For the text-containing cell, return its midpoint in [x, y] coordinate format. 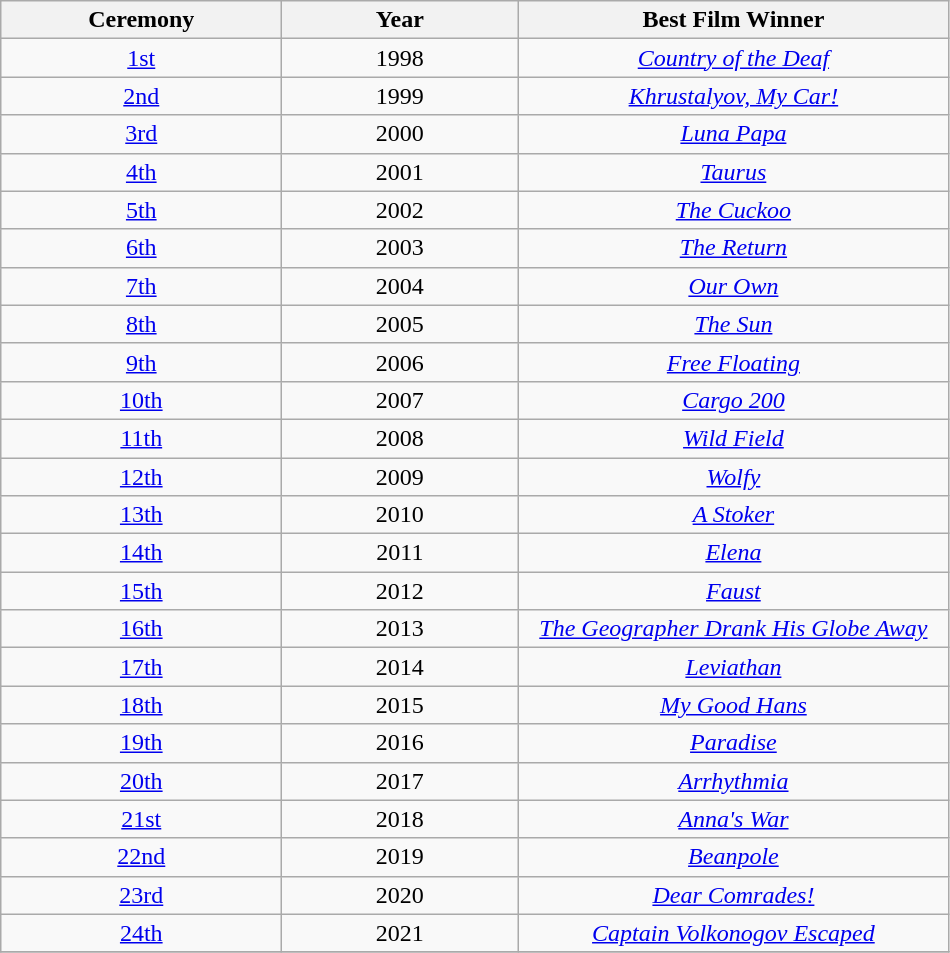
Wild Field [734, 438]
The Cuckoo [734, 210]
Country of the Deaf [734, 58]
20th [142, 781]
A Stoker [734, 515]
2010 [400, 515]
1999 [400, 96]
Faust [734, 591]
Ceremony [142, 20]
Wolfy [734, 477]
17th [142, 667]
14th [142, 553]
5th [142, 210]
2021 [400, 933]
13th [142, 515]
Year [400, 20]
15th [142, 591]
7th [142, 286]
The Return [734, 248]
2017 [400, 781]
Paradise [734, 743]
2001 [400, 172]
The Geographer Drank His Globe Away [734, 629]
21st [142, 819]
2002 [400, 210]
2016 [400, 743]
Taurus [734, 172]
3rd [142, 134]
2019 [400, 857]
Arrhythmia [734, 781]
4th [142, 172]
2020 [400, 895]
2005 [400, 324]
8th [142, 324]
2008 [400, 438]
Khrustalyov, My Car! [734, 96]
22nd [142, 857]
11th [142, 438]
18th [142, 705]
2012 [400, 591]
2011 [400, 553]
6th [142, 248]
My Good Hans [734, 705]
2013 [400, 629]
2009 [400, 477]
24th [142, 933]
Cargo 200 [734, 400]
2018 [400, 819]
The Sun [734, 324]
Our Own [734, 286]
9th [142, 362]
2014 [400, 667]
2006 [400, 362]
23rd [142, 895]
12th [142, 477]
2004 [400, 286]
Elena [734, 553]
Captain Volkonogov Escaped [734, 933]
1st [142, 58]
2007 [400, 400]
10th [142, 400]
16th [142, 629]
2003 [400, 248]
Anna's War [734, 819]
Leviathan [734, 667]
2nd [142, 96]
Free Floating [734, 362]
2000 [400, 134]
Beanpole [734, 857]
1998 [400, 58]
Dear Comrades! [734, 895]
Luna Papa [734, 134]
2015 [400, 705]
19th [142, 743]
Best Film Winner [734, 20]
